Detect which cell encompasses the target text, then output its (X, Y) center coordinate. 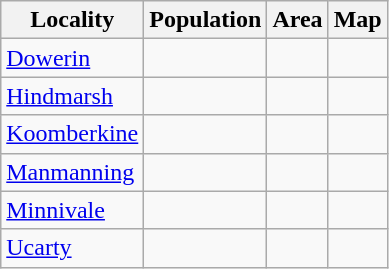
Map (358, 20)
Ucarty (72, 248)
Dowerin (72, 58)
Minnivale (72, 210)
Population (206, 20)
Koomberkine (72, 134)
Hindmarsh (72, 96)
Manmanning (72, 172)
Area (298, 20)
Locality (72, 20)
